Pinpoint the cell where the given text exists, returning its [X, Y] midpoint coordinate. 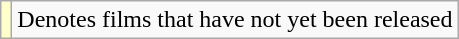
Denotes films that have not yet been released [235, 20]
